Extract the (x, y) coordinate from the center of the cell holding the provided text.  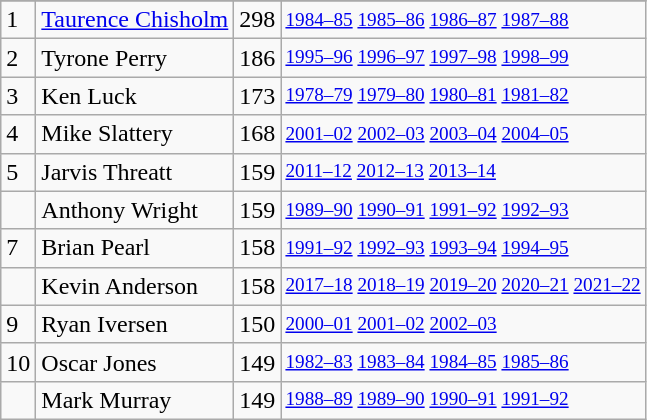
Tyrone Perry (135, 58)
298 (258, 20)
1991–92 1992–93 1993–94 1994–95 (463, 248)
2001–02 2002–03 2003–04 2004–05 (463, 134)
Taurence Chisholm (135, 20)
1982–83 1983–84 1984–85 1985–86 (463, 362)
3 (18, 96)
9 (18, 324)
Ryan Iversen (135, 324)
Anthony Wright (135, 210)
Mark Murray (135, 400)
4 (18, 134)
1978–79 1979–80 1980–81 1981–82 (463, 96)
186 (258, 58)
1995–96 1996–97 1997–98 1998–99 (463, 58)
1984–85 1985–86 1986–87 1987–88 (463, 20)
Oscar Jones (135, 362)
Jarvis Threatt (135, 172)
Ken Luck (135, 96)
1 (18, 20)
1988–89 1989–90 1990–91 1991–92 (463, 400)
5 (18, 172)
2 (18, 58)
168 (258, 134)
2011–12 2012–13 2013–14 (463, 172)
7 (18, 248)
2000–01 2001–02 2002–03 (463, 324)
Brian Pearl (135, 248)
2017–18 2018–19 2019–20 2020–21 2021–22 (463, 286)
173 (258, 96)
150 (258, 324)
Kevin Anderson (135, 286)
Mike Slattery (135, 134)
1989–90 1990–91 1991–92 1992–93 (463, 210)
10 (18, 362)
